Detect which cell encompasses the target text, then output its (x, y) center coordinate. 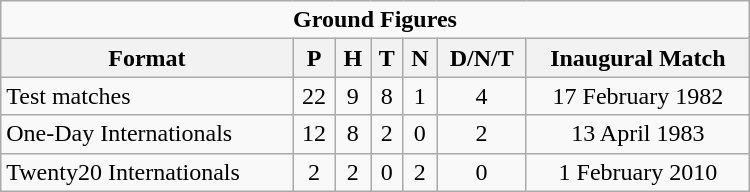
D/N/T (482, 58)
9 (353, 96)
4 (482, 96)
Inaugural Match (638, 58)
T (386, 58)
One-Day Internationals (147, 134)
Ground Figures (375, 20)
Format (147, 58)
13 April 1983 (638, 134)
N (420, 58)
1 (420, 96)
Test matches (147, 96)
1 February 2010 (638, 172)
P (314, 58)
12 (314, 134)
H (353, 58)
Twenty20 Internationals (147, 172)
17 February 1982 (638, 96)
22 (314, 96)
